Extract the [X, Y] coordinate from the center of the cell holding the provided text.  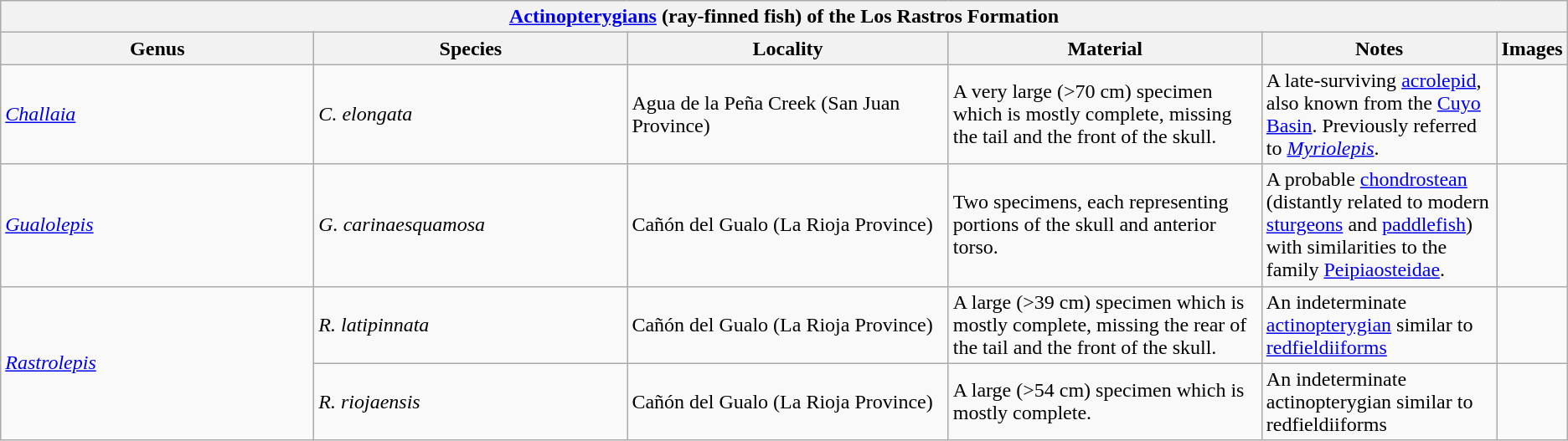
Gualolepis [157, 225]
Genus [157, 49]
A probable chondrostean (distantly related to modern sturgeons and paddlefish) with similarities to the family Peipiaosteidae. [1379, 225]
Rastrolepis [157, 363]
A late-surviving acrolepid, also known from the Cuyo Basin. Previously referred to Myriolepis. [1379, 114]
C. elongata [471, 114]
Species [471, 49]
Actinopterygians (ray-finned fish) of the Los Rastros Formation [784, 17]
G. carinaesquamosa [471, 225]
R. riojaensis [471, 402]
A large (>54 cm) specimen which is mostly complete. [1105, 402]
Notes [1379, 49]
Locality [787, 49]
A large (>39 cm) specimen which is mostly complete, missing the rear of the tail and the front of the skull. [1105, 325]
Challaia [157, 114]
R. latipinnata [471, 325]
A very large (>70 cm) specimen which is mostly complete, missing the tail and the front of the skull. [1105, 114]
Images [1532, 49]
Material [1105, 49]
Agua de la Peña Creek (San Juan Province) [787, 114]
Two specimens, each representing portions of the skull and anterior torso. [1105, 225]
